Return (x, y) of the center of cell containing provided text 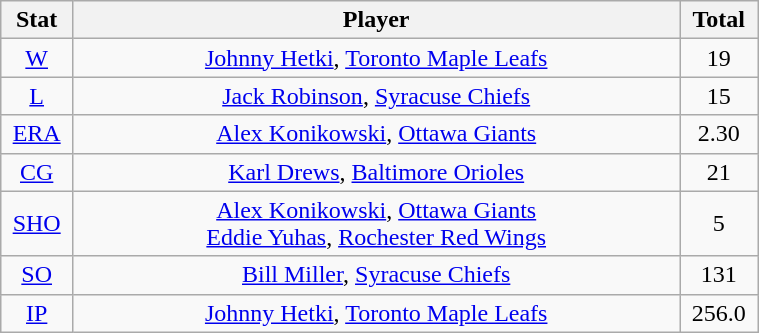
W (37, 58)
L (37, 96)
SHO (37, 224)
ERA (37, 134)
Total (719, 20)
Jack Robinson, Syracuse Chiefs (376, 96)
SO (37, 275)
256.0 (719, 313)
19 (719, 58)
IP (37, 313)
Alex Konikowski, Ottawa Giants (376, 134)
Player (376, 20)
21 (719, 172)
Stat (37, 20)
5 (719, 224)
Alex Konikowski, Ottawa Giants Eddie Yuhas, Rochester Red Wings (376, 224)
2.30 (719, 134)
CG (37, 172)
131 (719, 275)
Karl Drews, Baltimore Orioles (376, 172)
15 (719, 96)
Bill Miller, Syracuse Chiefs (376, 275)
